Provide the [x, y] coordinate of the cell's center where the given text is located.  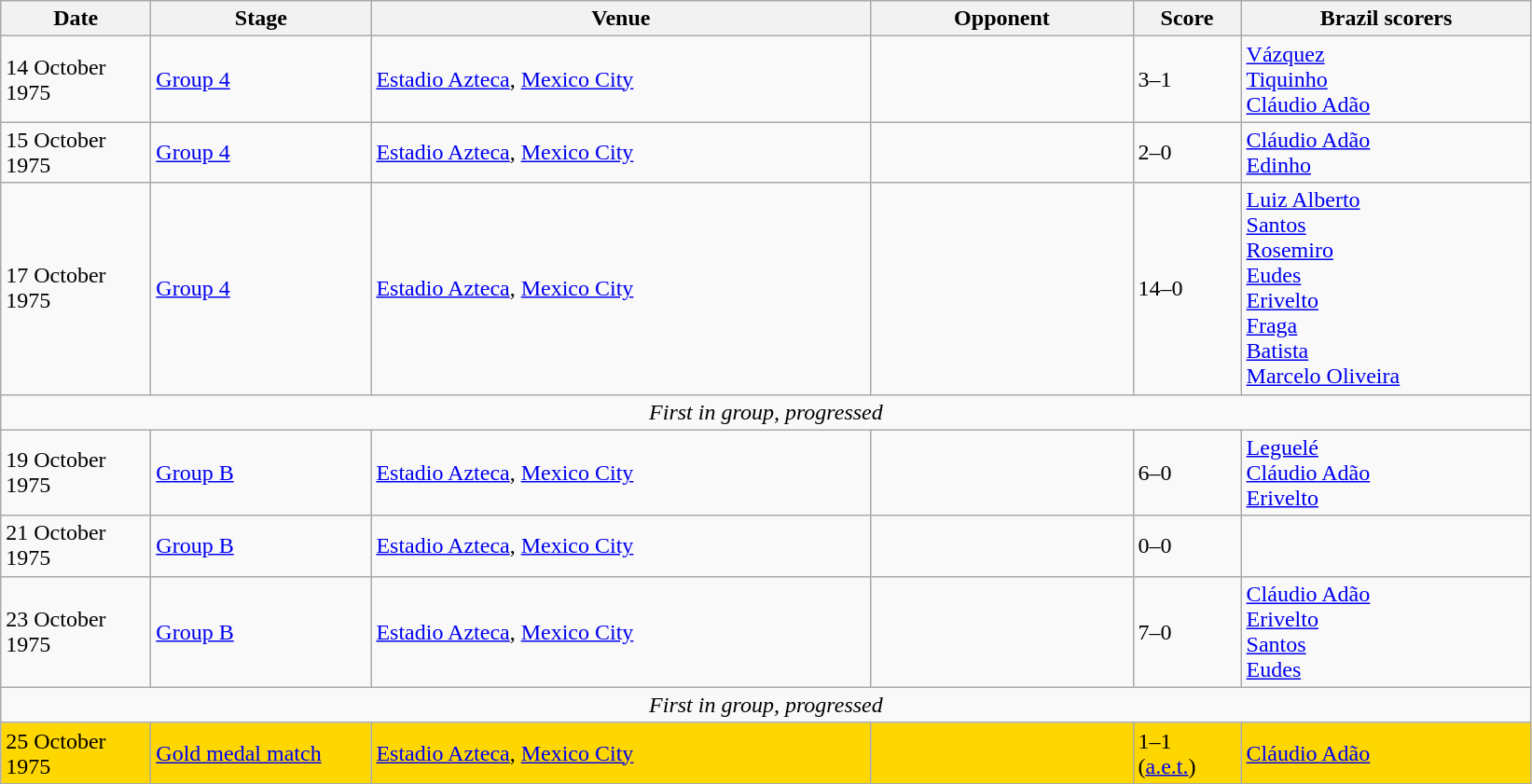
15 October 1975 [76, 153]
3–1 [1187, 79]
23 October 1975 [76, 632]
6–0 [1187, 473]
Brazil scorers [1386, 19]
21 October 1975 [76, 546]
Stage [261, 19]
Score [1187, 19]
Date [76, 19]
0–0 [1187, 546]
25 October 1975 [76, 753]
19 October 1975 [76, 473]
14–0 [1187, 289]
Venue [621, 19]
Luiz Alberto Santos Rosemiro Eudes Erivelto Fraga Batista Marcelo Oliveira [1386, 289]
Cláudio Adão [1386, 753]
17 October 1975 [76, 289]
Gold medal match [261, 753]
2–0 [1187, 153]
14 October 1975 [76, 79]
Cláudio Adão Erivelto Santos Eudes [1386, 632]
Leguelé Cláudio Adão Erivelto [1386, 473]
7–0 [1187, 632]
Opponent [1001, 19]
Cláudio Adão Edinho [1386, 153]
1–1 (a.e.t.) [1187, 753]
Vázquez Tiquinho Cláudio Adão [1386, 79]
